Find where the given text appears and provide that cell's center as [X, Y] coordinate. 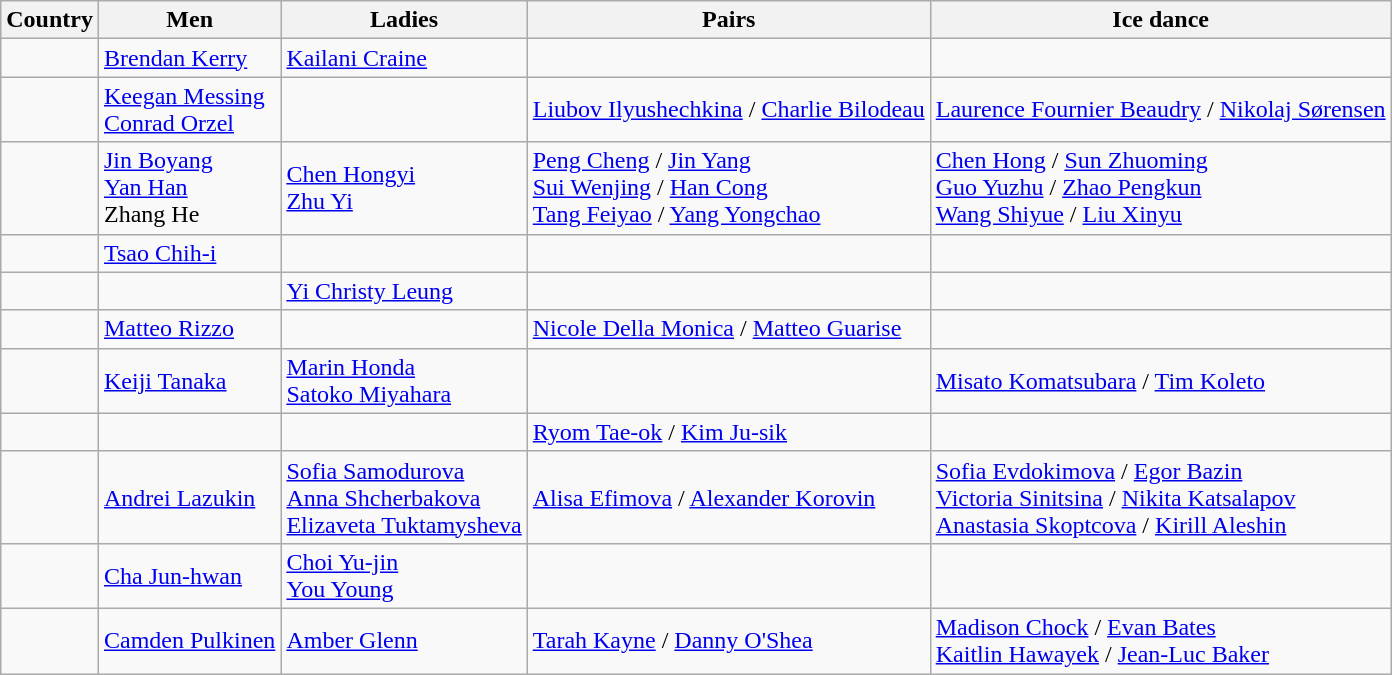
Brendan Kerry [189, 58]
Ladies [404, 20]
Tarah Kayne / Danny O'Shea [728, 640]
Liubov Ilyushechkina / Charlie Bilodeau [728, 110]
Country [50, 20]
Ryom Tae-ok / Kim Ju-sik [728, 432]
Laurence Fournier Beaudry / Nikolaj Sørensen [1160, 110]
Pairs [728, 20]
Keiji Tanaka [189, 380]
Chen HongyiZhu Yi [404, 188]
Alisa Efimova / Alexander Korovin [728, 497]
Chen Hong / Sun ZhuomingGuo Yuzhu / Zhao PengkunWang Shiyue / Liu Xinyu [1160, 188]
Sofia Evdokimova / Egor BazinVictoria Sinitsina / Nikita KatsalapovAnastasia Skoptcova / Kirill Aleshin [1160, 497]
Andrei Lazukin [189, 497]
Marin HondaSatoko Miyahara [404, 380]
Peng Cheng / Jin YangSui Wenjing / Han CongTang Feiyao / Yang Yongchao [728, 188]
Choi Yu-jinYou Young [404, 576]
Ice dance [1160, 20]
Men [189, 20]
Misato Komatsubara / Tim Koleto [1160, 380]
Sofia SamodurovaAnna ShcherbakovaElizaveta Tuktamysheva [404, 497]
Madison Chock / Evan BatesKaitlin Hawayek / Jean-Luc Baker [1160, 640]
Kailani Craine [404, 58]
Amber Glenn [404, 640]
Camden Pulkinen [189, 640]
Yi Christy Leung [404, 291]
Tsao Chih-i [189, 253]
Cha Jun-hwan [189, 576]
Keegan MessingConrad Orzel [189, 110]
Jin BoyangYan HanZhang He [189, 188]
Matteo Rizzo [189, 329]
Nicole Della Monica / Matteo Guarise [728, 329]
